Detect which cell encompasses the target text, then output its [x, y] center coordinate. 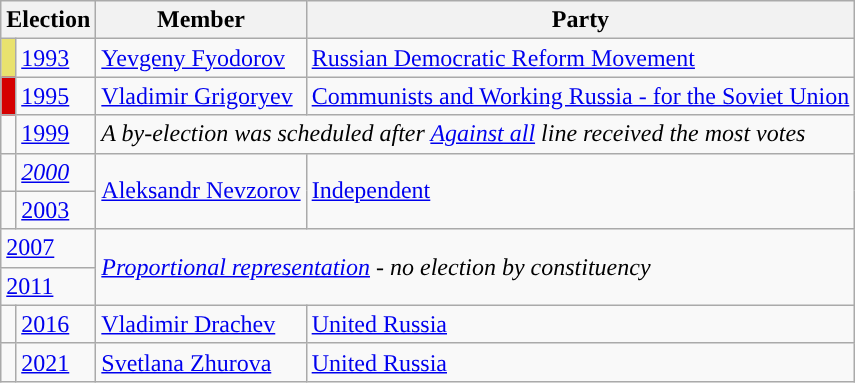
Proportional representation - no election by constituency [476, 267]
Aleksandr Nevzorov [201, 191]
Yevgeny Fyodorov [201, 58]
1995 [56, 96]
2021 [56, 362]
Communists and Working Russia - for the Soviet Union [580, 96]
1999 [56, 134]
2003 [56, 210]
Vladimir Grigoryev [201, 96]
Vladimir Drachev [201, 324]
Member [201, 20]
Election [48, 20]
2011 [48, 286]
A by-election was scheduled after Against all line received the most votes [476, 134]
Party [580, 20]
Russian Democratic Reform Movement [580, 58]
Svetlana Zhurova [201, 362]
2000 [56, 172]
2007 [48, 248]
Independent [580, 191]
1993 [56, 58]
2016 [56, 324]
